Locate the cell with the specified text and output its (x, y) center coordinate. 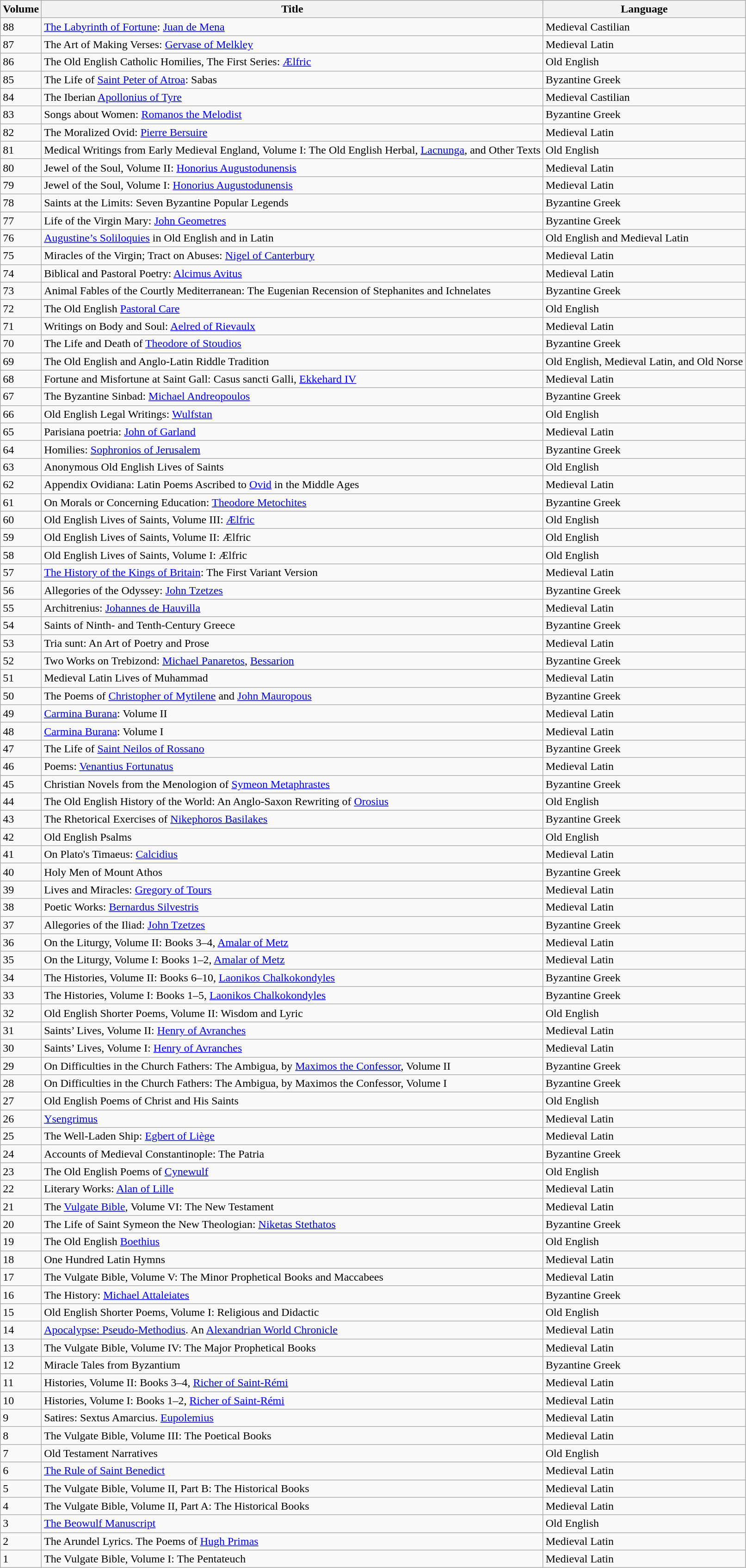
73 (21, 291)
The Well-Laden Ship: Egbert of Liège (292, 1136)
Jewel of the Soul, Volume II: Honorius Augustodunensis (292, 167)
The Old English Boethius (292, 1242)
The Old English Poems of Cynewulf (292, 1171)
The Histories, Volume I: Books 1–5, Laonikos Chalkokondyles (292, 995)
Allegories of the Iliad: John Tzetzes (292, 925)
58 (21, 555)
Jewel of the Soul, Volume I: Honorius Augustodunensis (292, 185)
39 (21, 890)
80 (21, 167)
On Plato's Timaeus: Calcidius (292, 855)
60 (21, 520)
Saints of Ninth- and Tenth-Century Greece (292, 626)
31 (21, 1030)
Poems: Venantius Fortunatus (292, 766)
Tria sunt: An Art of Poetry and Prose (292, 643)
4 (21, 1506)
23 (21, 1171)
Lives and Miracles: Gregory of Tours (292, 890)
67 (21, 397)
Poetic Works: Bernardus Silvestris (292, 907)
Homilies: Sophronios of Jerusalem (292, 449)
The Life of Saint Neilos of Rossano (292, 749)
81 (21, 150)
87 (21, 44)
43 (21, 819)
17 (21, 1277)
Ysengrimus (292, 1119)
Saints at the Limits: Seven Byzantine Popular Legends (292, 203)
75 (21, 256)
Histories, Volume II: Books 3–4, Richer of Saint-Rémi (292, 1383)
Saints’ Lives, Volume I: Henry of Avranches (292, 1048)
7 (21, 1453)
The Old English Pastoral Care (292, 309)
48 (21, 731)
The Poems of Christopher of Mytilene and John Mauropous (292, 696)
On Difficulties in the Church Fathers: The Ambigua, by Maximos the Confessor, Volume II (292, 1066)
29 (21, 1066)
One Hundred Latin Hymns (292, 1259)
32 (21, 1013)
1 (21, 1559)
Old English Poems of Christ and His Saints (292, 1101)
20 (21, 1224)
26 (21, 1119)
85 (21, 80)
Old English Lives of Saints, Volume I: Ælfric (292, 555)
22 (21, 1189)
Satires: Sextus Amarcius. Eupolemius (292, 1418)
42 (21, 837)
The Old English History of the World: An Anglo-Saxon Rewriting of Orosius (292, 802)
The Vulgate Bible, Volume III: The Poetical Books (292, 1436)
Old English Lives of Saints, Volume II: Ælfric (292, 538)
On the Liturgy, Volume II: Books 3–4, Amalar of Metz (292, 942)
36 (21, 942)
59 (21, 538)
6 (21, 1471)
13 (21, 1348)
Anonymous Old English Lives of Saints (292, 467)
Architrenius: Johannes de Hauvilla (292, 608)
Old English Psalms (292, 837)
Old English Legal Writings: Wulfstan (292, 414)
On Difficulties in the Church Fathers: The Ambigua, by Maximos the Confessor, Volume I (292, 1084)
Old English and Medieval Latin (644, 238)
The Rhetorical Exercises of Nikephoros Basilakes (292, 819)
57 (21, 573)
79 (21, 185)
The Arundel Lyrics. The Poems of Hugh Primas (292, 1541)
The Rule of Saint Benedict (292, 1471)
Medical Writings from Early Medieval England, Volume I: The Old English Herbal, Lacnunga, and Other Texts (292, 150)
Life of the Virgin Mary: John Geometres (292, 221)
Carmina Burana: Volume I (292, 731)
52 (21, 661)
The Vulgate Bible, Volume VI: The New Testament (292, 1207)
Old English, Medieval Latin, and Old Norse (644, 361)
The History of the Kings of Britain: The First Variant Version (292, 573)
62 (21, 484)
40 (21, 872)
Title (292, 9)
Literary Works: Alan of Lille (292, 1189)
Saints’ Lives, Volume II: Henry of Avranches (292, 1030)
28 (21, 1084)
11 (21, 1383)
12 (21, 1365)
The Life of Saint Peter of Atroa: Sabas (292, 80)
86 (21, 62)
Miracle Tales from Byzantium (292, 1365)
37 (21, 925)
The History: Michael Attaleiates (292, 1295)
44 (21, 802)
Apocalypse: Pseudo-Methodius. An Alexandrian World Chronicle (292, 1330)
16 (21, 1295)
Old Testament Narratives (292, 1453)
41 (21, 855)
Holy Men of Mount Athos (292, 872)
The Vulgate Bible, Volume IV: The Major Prophetical Books (292, 1348)
19 (21, 1242)
Writings on Body and Soul: Aelred of Rievaulx (292, 326)
54 (21, 626)
Miracles of the Virgin; Tract on Abuses: Nigel of Canterbury (292, 256)
35 (21, 960)
34 (21, 978)
84 (21, 97)
The Beowulf Manuscript (292, 1524)
18 (21, 1259)
24 (21, 1154)
Two Works on Trebizond: Michael Panaretos, Bessarion (292, 661)
88 (21, 27)
Volume (21, 9)
The Vulgate Bible, Volume V: The Minor Prophetical Books and Maccabees (292, 1277)
The Vulgate Bible, Volume I: The Pentateuch (292, 1559)
51 (21, 678)
69 (21, 361)
72 (21, 309)
71 (21, 326)
50 (21, 696)
53 (21, 643)
The Life of Saint Symeon the New Theologian: Niketas Stethatos (292, 1224)
8 (21, 1436)
82 (21, 132)
The Old English Catholic Homilies, The First Series: Ælfric (292, 62)
Songs about Women: Romanos the Melodist (292, 115)
Animal Fables of the Courtly Mediterranean: The Eugenian Recension of Stephanites and Ichnelates (292, 291)
33 (21, 995)
Allegories of the Odyssey: John Tzetzes (292, 590)
46 (21, 766)
Old English Shorter Poems, Volume II: Wisdom and Lyric (292, 1013)
Accounts of Medieval Constantinople: The Patria (292, 1154)
70 (21, 344)
The Byzantine Sinbad: Michael Andreopoulos (292, 397)
45 (21, 784)
30 (21, 1048)
The Life and Death of Theodore of Stoudios (292, 344)
55 (21, 608)
Parisiana poetria: John of Garland (292, 432)
25 (21, 1136)
83 (21, 115)
76 (21, 238)
68 (21, 379)
49 (21, 713)
2 (21, 1541)
74 (21, 273)
Carmina Burana: Volume II (292, 713)
66 (21, 414)
The Art of Making Verses: Gervase of Melkley (292, 44)
Old English Shorter Poems, Volume I: Religious and Didactic (292, 1312)
The Vulgate Bible, Volume II, Part B: The Historical Books (292, 1488)
On the Liturgy, Volume I: Books 1–2, Amalar of Metz (292, 960)
15 (21, 1312)
The Old English and Anglo-Latin Riddle Tradition (292, 361)
27 (21, 1101)
Language (644, 9)
64 (21, 449)
Augustine’s Soliloquies in Old English and in Latin (292, 238)
The Iberian Apollonius of Tyre (292, 97)
The Vulgate Bible, Volume II, Part A: The Historical Books (292, 1506)
5 (21, 1488)
10 (21, 1401)
On Morals or Concerning Education: Theodore Metochites (292, 502)
Old English Lives of Saints, Volume III: Ælfric (292, 520)
38 (21, 907)
61 (21, 502)
9 (21, 1418)
Appendix Ovidiana: Latin Poems Ascribed to Ovid in the Middle Ages (292, 484)
77 (21, 221)
56 (21, 590)
63 (21, 467)
Histories, Volume I: Books 1–2, Richer of Saint-Rémi (292, 1401)
Biblical and Pastoral Poetry: Alcimus Avitus (292, 273)
The Histories, Volume II: Books 6–10, Laonikos Chalkokondyles (292, 978)
21 (21, 1207)
The Labyrinth of Fortune: Juan de Mena (292, 27)
3 (21, 1524)
65 (21, 432)
Medieval Latin Lives of Muhammad (292, 678)
Christian Novels from the Menologion of Symeon Metaphrastes (292, 784)
The Moralized Ovid: Pierre Bersuire (292, 132)
78 (21, 203)
47 (21, 749)
Fortune and Misfortune at Saint Gall: Casus sancti Galli, Ekkehard IV (292, 379)
14 (21, 1330)
